Return the (x, y) coordinate for the center point of the cell that contains the specified text.  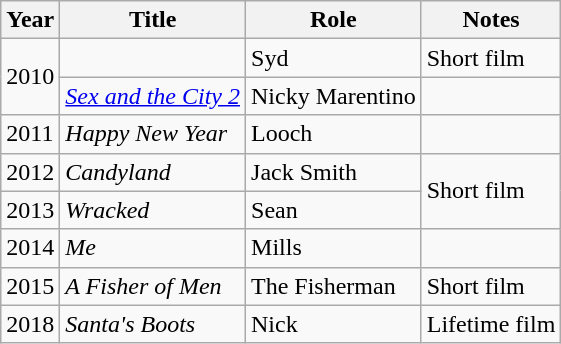
Nick (334, 324)
The Fisherman (334, 286)
Syd (334, 58)
2011 (30, 134)
Mills (334, 248)
Wracked (153, 210)
Lifetime film (491, 324)
Santa's Boots (153, 324)
Year (30, 20)
Sex and the City 2 (153, 96)
2018 (30, 324)
2013 (30, 210)
Jack Smith (334, 172)
Nicky Marentino (334, 96)
2015 (30, 286)
Sean (334, 210)
2010 (30, 77)
Candyland (153, 172)
Notes (491, 20)
Role (334, 20)
A Fisher of Men (153, 286)
Me (153, 248)
2012 (30, 172)
Looch (334, 134)
Title (153, 20)
2014 (30, 248)
Happy New Year (153, 134)
